Detect which cell encompasses the target text, then output its (x, y) center coordinate. 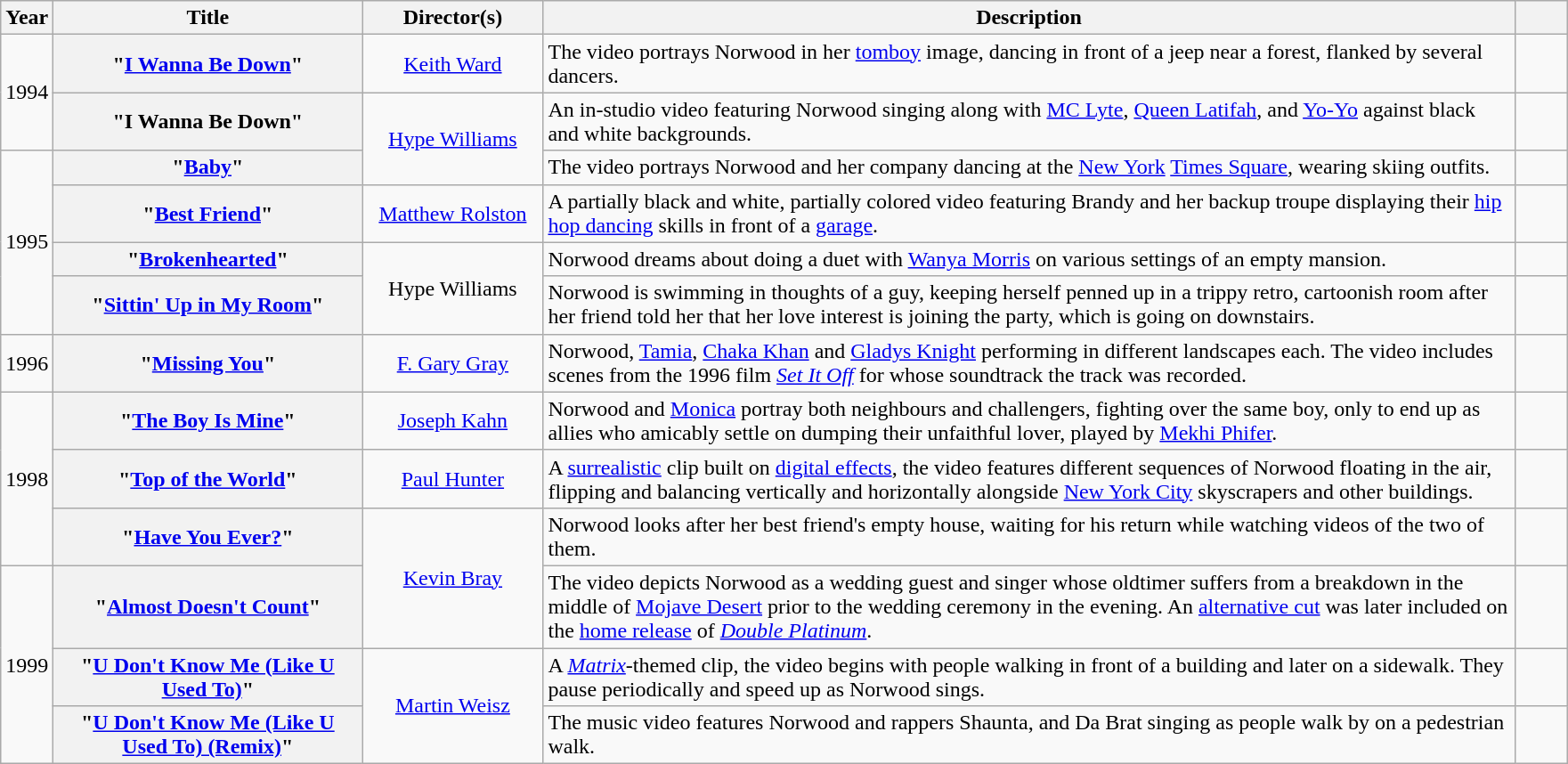
Norwood looks after her best friend's empty house, waiting for his return while watching videos of the two of them. (1029, 536)
Martin Weisz (452, 706)
Norwood dreams about doing a duet with Wanya Morris on various settings of an empty mansion. (1029, 259)
Year (27, 18)
Title (208, 18)
"Best Friend" (208, 214)
The video portrays Norwood and her company dancing at the New York Times Square, wearing skiing outfits. (1029, 167)
Kevin Bray (452, 577)
"Sittin' Up in My Room" (208, 305)
"Baby" (208, 167)
"The Boy Is Mine" (208, 420)
1996 (27, 363)
The video portrays Norwood in her tomboy image, dancing in front of a jeep near a forest, flanked by several dancers. (1029, 64)
"U Don't Know Me (Like U Used To) (Remix)" (208, 736)
"Have You Ever?" (208, 536)
Paul Hunter (452, 479)
F. Gary Gray (452, 363)
Director(s) (452, 18)
Joseph Kahn (452, 420)
An in-studio video featuring Norwood singing along with MC Lyte, Queen Latifah, and Yo-Yo against black and white backgrounds. (1029, 121)
Matthew Rolston (452, 214)
"Almost Doesn't Count" (208, 606)
1999 (27, 664)
Description (1029, 18)
"Missing You" (208, 363)
"U Don't Know Me (Like U Used To)" (208, 677)
The music video features Norwood and rappers Shaunta, and Da Brat singing as people walk by on a pedestrian walk. (1029, 736)
1995 (27, 242)
1994 (27, 93)
Keith Ward (452, 64)
"Top of the World" (208, 479)
"Brokenhearted" (208, 259)
1998 (27, 479)
